Identify which cell holds the provided text, then report its [X, Y] central coordinate. 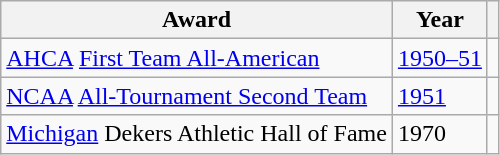
Year [440, 20]
Michigan Dekers Athletic Hall of Fame [197, 134]
NCAA All-Tournament Second Team [197, 96]
1970 [440, 134]
AHCA First Team All-American [197, 58]
1951 [440, 96]
Award [197, 20]
1950–51 [440, 58]
